Find where the given text appears and provide that cell's center as [x, y] coordinate. 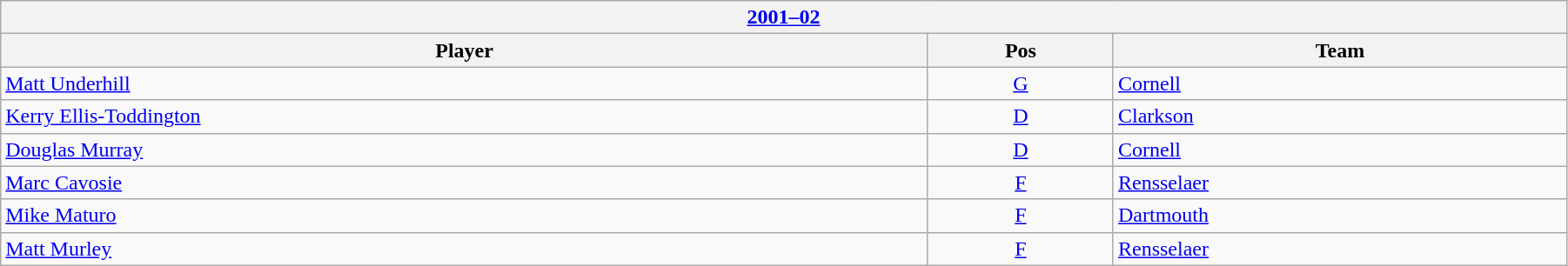
Matt Murley [465, 249]
Matt Underhill [465, 83]
Dartmouth [1340, 216]
Player [465, 50]
2001–02 [784, 17]
Clarkson [1340, 116]
Kerry Ellis-Toddington [465, 116]
Pos [1020, 50]
Mike Maturo [465, 216]
G [1020, 83]
Team [1340, 50]
Marc Cavosie [465, 183]
Douglas Murray [465, 150]
